Return the (x, y) coordinate for the center point of the cell that contains the specified text.  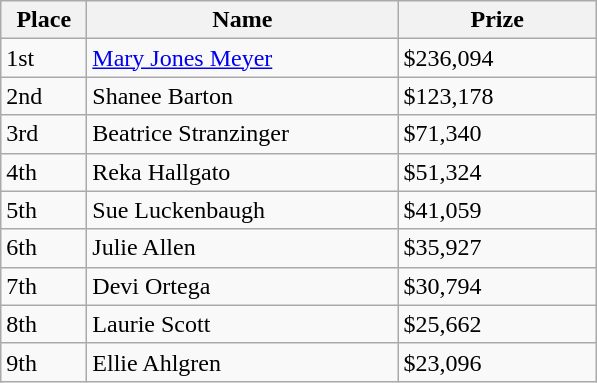
Laurie Scott (242, 324)
Ellie Ahlgren (242, 362)
$41,059 (498, 210)
Reka Hallgato (242, 172)
Julie Allen (242, 248)
Prize (498, 20)
$123,178 (498, 96)
Devi Ortega (242, 286)
5th (44, 210)
1st (44, 58)
$35,927 (498, 248)
$23,096 (498, 362)
$25,662 (498, 324)
Sue Luckenbaugh (242, 210)
$30,794 (498, 286)
3rd (44, 134)
$51,324 (498, 172)
4th (44, 172)
Shanee Barton (242, 96)
$236,094 (498, 58)
Mary Jones Meyer (242, 58)
7th (44, 286)
6th (44, 248)
2nd (44, 96)
9th (44, 362)
$71,340 (498, 134)
Name (242, 20)
Beatrice Stranzinger (242, 134)
Place (44, 20)
8th (44, 324)
